Provide the (x, y) coordinate of the cell's center where the given text is located.  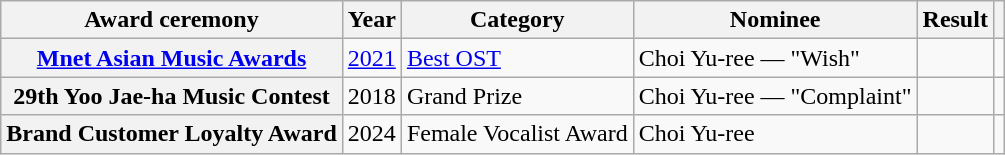
Choi Yu-ree (775, 134)
Award ceremony (172, 20)
Result (955, 20)
Brand Customer Loyalty Award (172, 134)
2021 (372, 58)
Choi Yu-ree — "Wish" (775, 58)
2024 (372, 134)
Choi Yu-ree — "Complaint" (775, 96)
Grand Prize (517, 96)
2018 (372, 96)
Year (372, 20)
Nominee (775, 20)
Mnet Asian Music Awards (172, 58)
Best OST (517, 58)
Female Vocalist Award (517, 134)
29th Yoo Jae-ha Music Contest (172, 96)
Category (517, 20)
